Return the [X, Y] coordinate for the center point of the cell that contains the specified text.  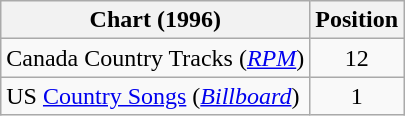
Chart (1996) [156, 20]
Position [357, 20]
Canada Country Tracks (RPM) [156, 58]
12 [357, 58]
US Country Songs (Billboard) [156, 96]
1 [357, 96]
